Provide the (X, Y) coordinate of the cell's center where the given text is located.  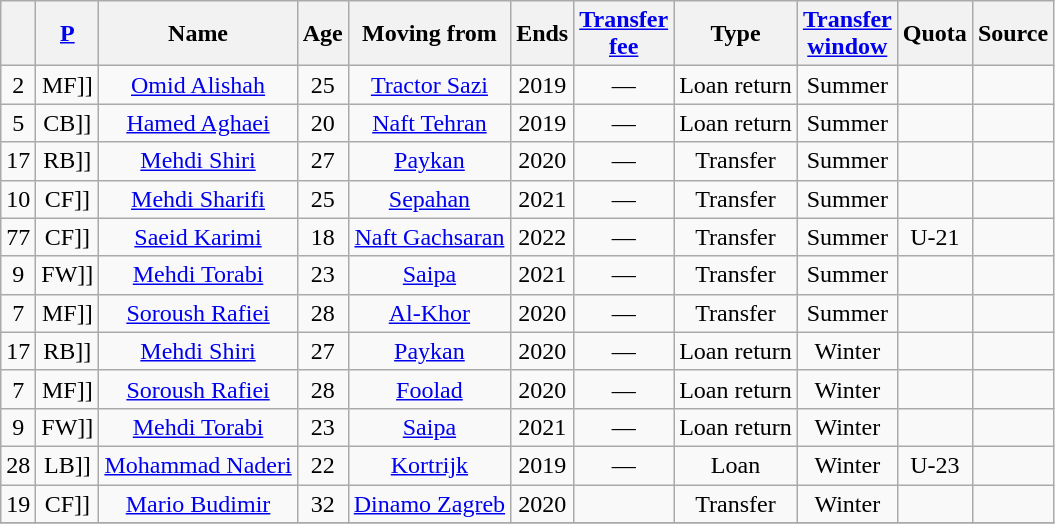
22 (322, 465)
Al-Khor (429, 313)
Transferwindow (847, 34)
2 (18, 85)
Moving from (429, 34)
Ends (542, 34)
Tractor Sazi (429, 85)
19 (18, 503)
Mario Budimir (198, 503)
10 (18, 199)
Naft Gachsaran (429, 237)
2022 (542, 237)
P (68, 34)
Dinamo Zagreb (429, 503)
LB]] (68, 465)
5 (18, 123)
Foolad (429, 389)
Type (736, 34)
Omid Alishah (198, 85)
Sepahan (429, 199)
Loan (736, 465)
20 (322, 123)
U-21 (934, 237)
Kortrijk (429, 465)
Saeid Karimi (198, 237)
Hamed Aghaei (198, 123)
18 (322, 237)
Source (1012, 34)
U-23 (934, 465)
Mehdi Sharifi (198, 199)
Transferfee (624, 34)
32 (322, 503)
CB]] (68, 123)
Name (198, 34)
Mohammad Naderi (198, 465)
Quota (934, 34)
Age (322, 34)
Naft Tehran (429, 123)
77 (18, 237)
